Scan for the cell matching the given text and deliver its [X, Y] coordinate at center. 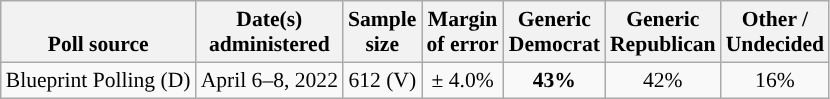
April 6–8, 2022 [270, 80]
16% [775, 80]
GenericDemocrat [554, 32]
± 4.0% [463, 80]
43% [554, 80]
Poll source [98, 32]
GenericRepublican [663, 32]
42% [663, 80]
Samplesize [382, 32]
Marginof error [463, 32]
Other /Undecided [775, 32]
Date(s)administered [270, 32]
612 (V) [382, 80]
Blueprint Polling (D) [98, 80]
